Output the (x, y) coordinate of the center of the cell containing the given text.  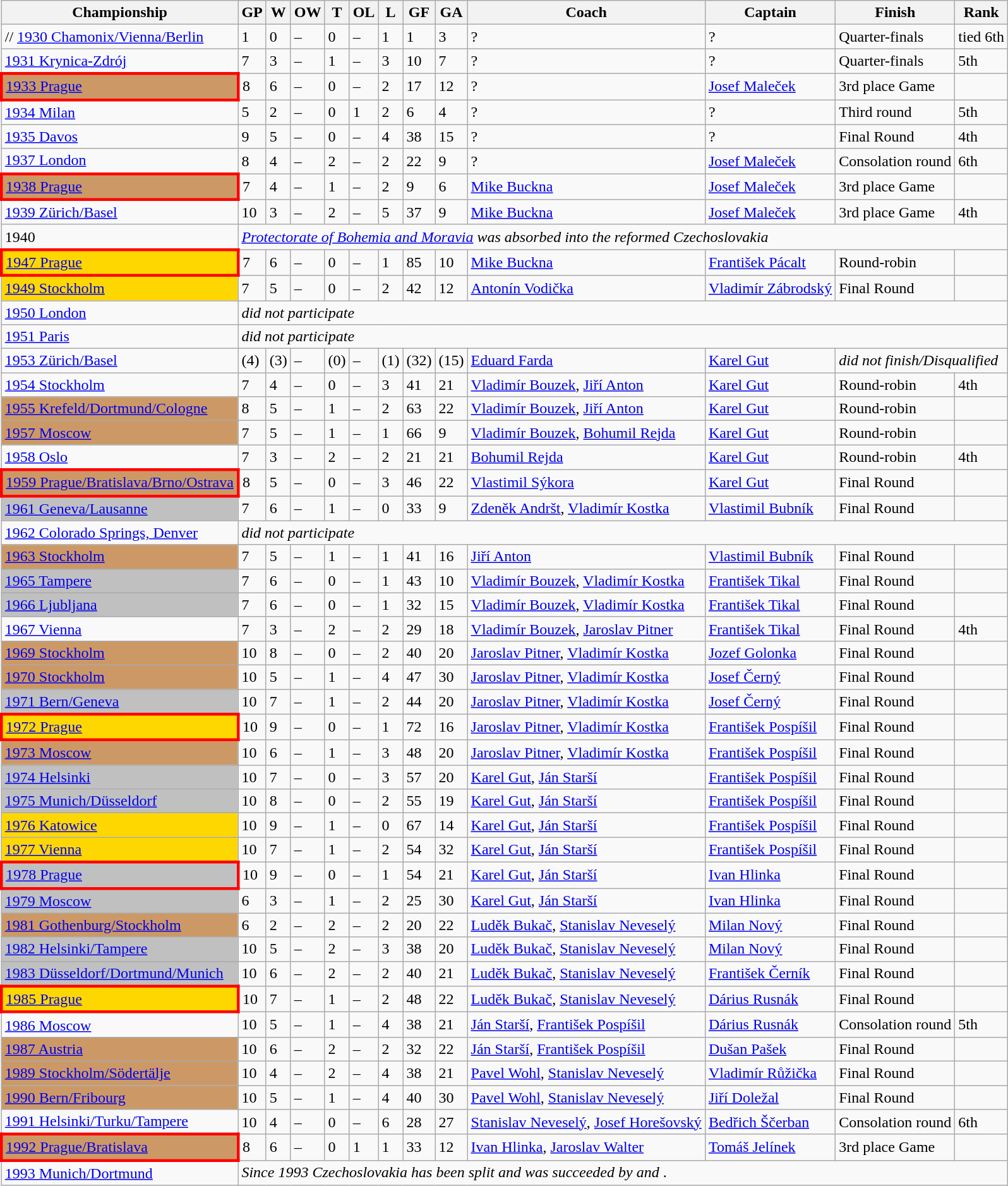
55 (419, 801)
Ivan Hlinka, Jaroslav Walter (586, 1147)
1950 London (120, 313)
47 (419, 677)
Vlastimil Sýkora (586, 483)
Bedřich Ščerban (770, 1122)
42 (419, 288)
W (278, 13)
1958 Oslo (120, 457)
Jozef Golonka (770, 653)
Stanislav Neveselý, Josef Horešovský (586, 1122)
1974 Helsinki (120, 777)
1989 Stockholm/Södertälje (120, 1073)
1979 Moscow (120, 901)
1983 Düsseldorf/Dortmund/Munich (120, 974)
67 (419, 825)
GP (252, 13)
1977 Vienna (120, 850)
1938 Prague (120, 187)
did not finish/Disqualified (922, 361)
(0) (337, 361)
Third round (896, 112)
1957 Moscow (120, 433)
Jiří Anton (586, 557)
OL (364, 13)
44 (419, 701)
1969 Stockholm (120, 653)
1953 Zürich/Basel (120, 361)
1971 Bern/Geneva (120, 701)
1951 Paris (120, 337)
Jiří Doležal (770, 1098)
85 (419, 263)
17 (419, 86)
(3) (278, 361)
Vladimír Bouzek, Bohumil Rejda (586, 433)
1987 Austria (120, 1049)
1961 Geneva/Lausanne (120, 508)
1962 Colorado Springs, Denver (120, 533)
1967 Vienna (120, 629)
1933 Prague (120, 86)
František Černík (770, 974)
1954 Stockholm (120, 385)
1985 Prague (120, 1000)
43 (419, 581)
GA (451, 13)
Bohumil Rejda (586, 457)
1978 Prague (120, 874)
1935 Davos (120, 136)
19 (451, 801)
Vladimír Zábrodský (770, 288)
Rank (981, 13)
37 (419, 212)
1940 (120, 237)
T (337, 13)
Since 1993 Czechoslovakia has been split and was succeeded by and . (623, 1173)
28 (419, 1122)
72 (419, 727)
(32) (419, 361)
1975 Munich/Düsseldorf (120, 801)
// 1930 Chamonix/Vienna/Berlin (120, 37)
66 (419, 433)
46 (419, 483)
Dušan Pašek (770, 1049)
63 (419, 409)
GF (419, 13)
Eduard Farda (586, 361)
Antonín Vodička (586, 288)
1981 Gothenburg/Stockholm (120, 925)
1966 Ljubljana (120, 605)
14 (451, 825)
tied 6th (981, 37)
Zdeněk Andršt, Vladimír Kostka (586, 508)
1990 Bern/Fribourg (120, 1098)
(1) (390, 361)
Captain (770, 13)
1991 Helsinki/Turku/Tampere (120, 1122)
57 (419, 777)
1976 Katowice (120, 825)
Championship (120, 13)
František Pácalt (770, 263)
Finish (896, 13)
Protectorate of Bohemia and Moravia was absorbed into the reformed Czechoslovakia (623, 237)
1931 Krynica-Zdrój (120, 61)
1970 Stockholm (120, 677)
1937 London (120, 161)
1934 Milan (120, 112)
1972 Prague (120, 727)
1947 Prague (120, 263)
1992 Prague/Bratislava (120, 1147)
1986 Moscow (120, 1025)
1939 Zürich/Basel (120, 212)
Vladimír Bouzek, Jaroslav Pitner (586, 629)
1959 Prague/Bratislava/Brno/Ostrava (120, 483)
1949 Stockholm (120, 288)
Coach (586, 13)
(4) (252, 361)
1993 Munich/Dortmund (120, 1173)
Tomáš Jelínek (770, 1147)
(15) (451, 361)
1965 Tampere (120, 581)
Vladimír Růžička (770, 1073)
1955 Krefeld/Dortmund/Cologne (120, 409)
1982 Helsinki/Tampere (120, 949)
27 (451, 1122)
29 (419, 629)
1963 Stockholm (120, 557)
18 (451, 629)
L (390, 13)
25 (419, 901)
OW (308, 13)
1973 Moscow (120, 753)
